Output the (X, Y) coordinate of the center of the cell containing the given text.  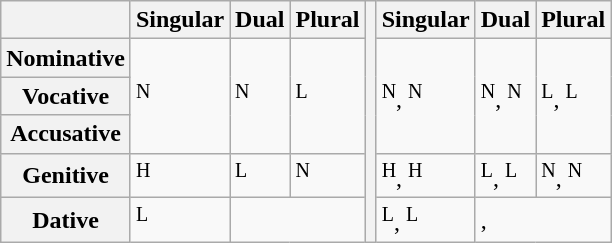
H (180, 176)
Accusative (66, 134)
Dative (66, 220)
H, H (426, 176)
, (542, 220)
Genitive (66, 176)
Nominative (66, 58)
Vocative (66, 96)
